Provide the [x, y] coordinate of the cell's center where the given text is located.  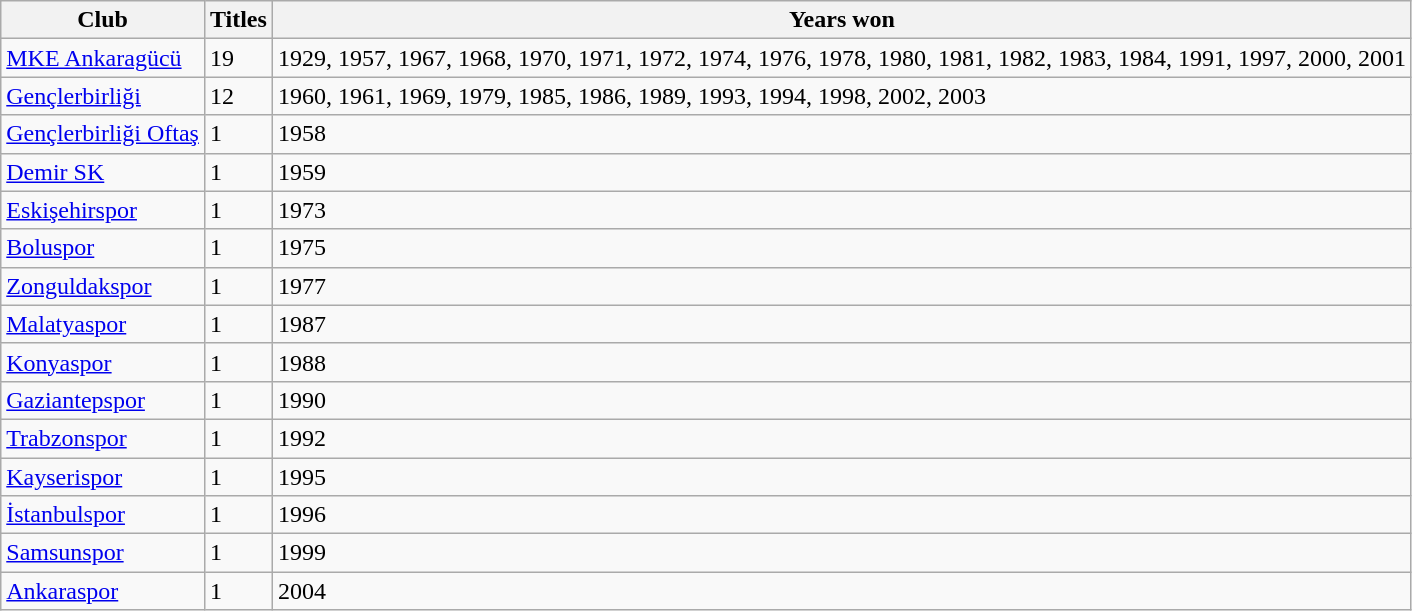
Club [103, 20]
1990 [842, 400]
Demir SK [103, 172]
Kayserispor [103, 477]
1988 [842, 362]
2004 [842, 591]
12 [238, 96]
1975 [842, 248]
Trabzonspor [103, 438]
19 [238, 58]
Malatyaspor [103, 324]
Boluspor [103, 248]
1929, 1957, 1967, 1968, 1970, 1971, 1972, 1974, 1976, 1978, 1980, 1981, 1982, 1983, 1984, 1991, 1997, 2000, 2001 [842, 58]
1960, 1961, 1969, 1979, 1985, 1986, 1989, 1993, 1994, 1998, 2002, 2003 [842, 96]
Eskişehirspor [103, 210]
Gençlerbirliği [103, 96]
İstanbulspor [103, 515]
Titles [238, 20]
1996 [842, 515]
1973 [842, 210]
1987 [842, 324]
Zonguldakspor [103, 286]
1995 [842, 477]
Gaziantepspor [103, 400]
1958 [842, 134]
1999 [842, 553]
1977 [842, 286]
Ankaraspor [103, 591]
1992 [842, 438]
Samsunspor [103, 553]
MKE Ankaragücü [103, 58]
Years won [842, 20]
Konyaspor [103, 362]
Gençlerbirliği Oftaş [103, 134]
1959 [842, 172]
